Return the [X, Y] coordinate for the center point of the cell that contains the specified text.  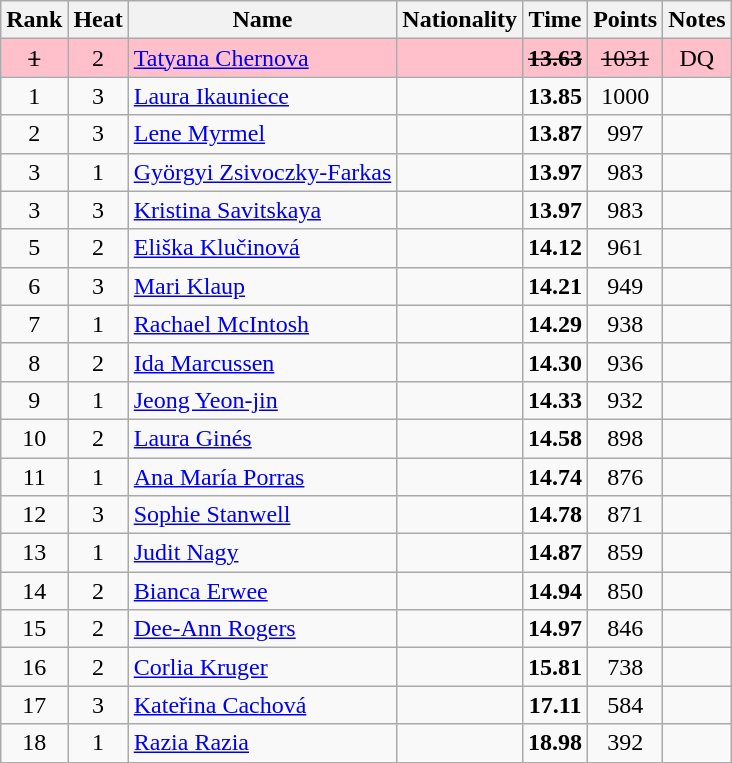
Time [556, 20]
17 [34, 705]
584 [626, 705]
Ana María Porras [262, 477]
13 [34, 553]
14.58 [556, 438]
7 [34, 324]
936 [626, 362]
14.78 [556, 515]
Nationality [460, 20]
14 [34, 591]
738 [626, 667]
15.81 [556, 667]
Lene Myrmel [262, 134]
9 [34, 400]
392 [626, 743]
14.30 [556, 362]
18.98 [556, 743]
14.29 [556, 324]
5 [34, 248]
Name [262, 20]
Rachael McIntosh [262, 324]
Dee-Ann Rogers [262, 629]
10 [34, 438]
11 [34, 477]
Heat [98, 20]
Laura Ikauniece [262, 96]
898 [626, 438]
6 [34, 286]
997 [626, 134]
15 [34, 629]
1031 [626, 58]
Notes [697, 20]
18 [34, 743]
Laura Ginés [262, 438]
14.94 [556, 591]
DQ [697, 58]
13.63 [556, 58]
Corlia Kruger [262, 667]
14.33 [556, 400]
Ida Marcussen [262, 362]
16 [34, 667]
13.85 [556, 96]
12 [34, 515]
14.12 [556, 248]
961 [626, 248]
949 [626, 286]
8 [34, 362]
Jeong Yeon-jin [262, 400]
Points [626, 20]
850 [626, 591]
Razia Razia [262, 743]
14.97 [556, 629]
932 [626, 400]
871 [626, 515]
17.11 [556, 705]
Mari Klaup [262, 286]
Tatyana Chernova [262, 58]
1000 [626, 96]
Bianca Erwee [262, 591]
846 [626, 629]
859 [626, 553]
14.74 [556, 477]
Kateřina Cachová [262, 705]
Kristina Savitskaya [262, 210]
14.21 [556, 286]
876 [626, 477]
Judit Nagy [262, 553]
Eliška Klučinová [262, 248]
13.87 [556, 134]
Sophie Stanwell [262, 515]
938 [626, 324]
Györgyi Zsivoczky-Farkas [262, 172]
Rank [34, 20]
14.87 [556, 553]
